Output the [X, Y] coordinate of the center of the cell containing the given text.  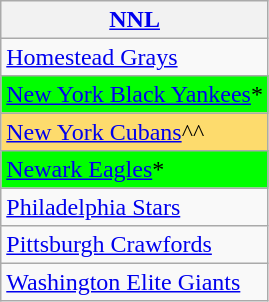
Newark Eagles* [135, 170]
New York Black Yankees* [135, 94]
Philadelphia Stars [135, 206]
NNL [135, 20]
Washington Elite Giants [135, 282]
New York Cubans^^ [135, 132]
Pittsburgh Crawfords [135, 244]
Homestead Grays [135, 56]
